Scan for the cell matching the given text and deliver its (x, y) coordinate at center. 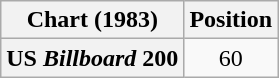
Chart (1983) (92, 20)
60 (231, 58)
Position (231, 20)
US Billboard 200 (92, 58)
